Detect which cell encompasses the target text, then output its [X, Y] center coordinate. 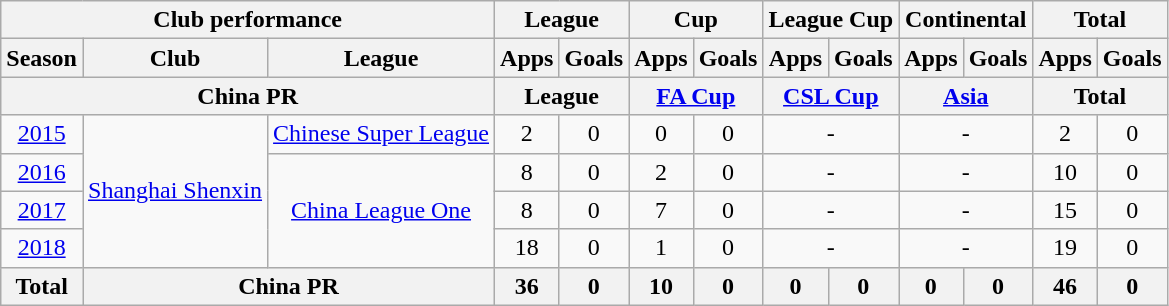
7 [661, 210]
1 [661, 248]
CSL Cup [831, 96]
Club performance [248, 20]
2015 [42, 134]
Asia [966, 96]
Season [42, 58]
League Cup [831, 20]
2017 [42, 210]
15 [1065, 210]
China League One [382, 210]
Chinese Super League [382, 134]
Cup [696, 20]
36 [527, 286]
2016 [42, 172]
Club [174, 58]
19 [1065, 248]
2018 [42, 248]
Shanghai Shenxin [174, 191]
46 [1065, 286]
18 [527, 248]
Continental [966, 20]
FA Cup [696, 96]
